Locate the cell with the specified text and output its [x, y] center coordinate. 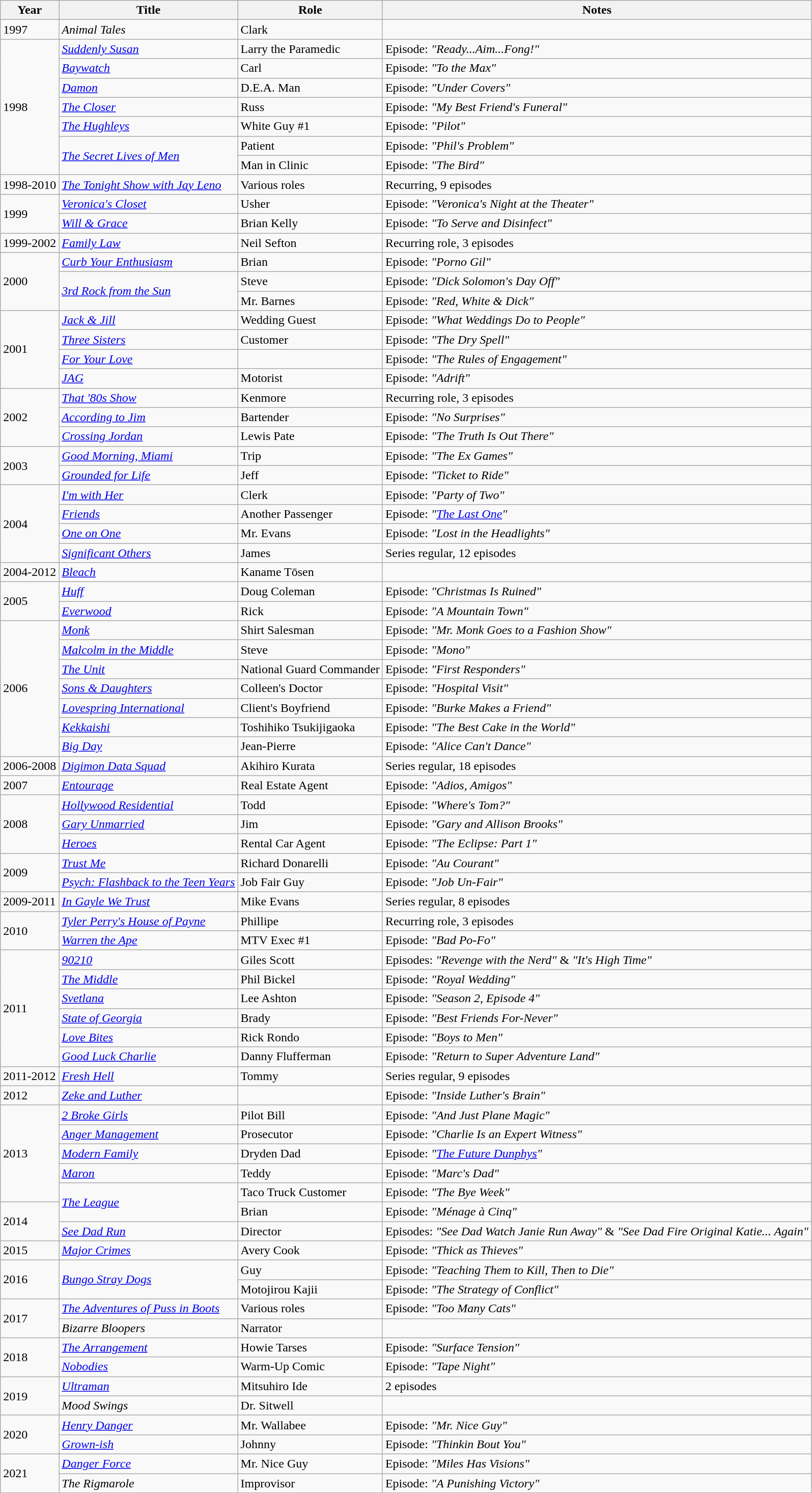
Episode: "Phil's Problem" [597, 146]
Episode: "Porno Gil" [597, 262]
Episode: "Thinkin Bout You" [597, 1444]
Mood Swings [149, 1405]
Episode: "Ready...Aim...Fong!" [597, 49]
That '80s Show [149, 398]
Clark [310, 30]
Suddenly Susan [149, 49]
2010 [30, 931]
Prosecutor [310, 1134]
Veronica's Closet [149, 204]
Episode: "Christmas Is Ruined" [597, 592]
1999-2002 [30, 243]
Episode: "The Strategy of Conflict" [597, 1289]
Episode: "Job Un-Fair" [597, 882]
Digimon Data Squad [149, 766]
Customer [310, 340]
The Adventures of Puss in Boots [149, 1309]
2002 [30, 417]
Patient [310, 146]
Lee Ashton [310, 999]
The Closer [149, 107]
Significant Others [149, 552]
James [310, 552]
Episode: "To the Max" [597, 68]
2 Broke Girls [149, 1115]
Kekkaishi [149, 727]
See Dad Run [149, 1231]
Phillipe [310, 921]
2000 [30, 282]
Pilot Bill [310, 1115]
In Gayle We Trust [149, 902]
Series regular, 9 episodes [597, 1076]
Episode: "The Dry Spell" [597, 340]
Episode: "The Bird" [597, 165]
The Unit [149, 669]
Series regular, 12 episodes [597, 552]
2009 [30, 873]
Episode: "Gary and Allison Brooks" [597, 824]
White Guy #1 [310, 126]
2004 [30, 523]
Episode: "The Eclipse: Part 1" [597, 843]
Bizarre Bloopers [149, 1328]
Episode: "Red, White & Dick" [597, 301]
Episode: "Tape Night" [597, 1367]
Episode: "Thick as Thieves" [597, 1251]
Hollywood Residential [149, 805]
Series regular, 8 episodes [597, 902]
Henry Danger [149, 1425]
Dryden Dad [310, 1153]
3rd Rock from the Sun [149, 291]
Danny Flufferman [310, 1057]
2011-2012 [30, 1076]
The Middle [149, 979]
Trip [310, 456]
Episode: "Ticket to Ride" [597, 475]
2009-2011 [30, 902]
Big Day [149, 746]
Damon [149, 88]
Bleach [149, 572]
Shirt Salesman [310, 630]
Episode: "Au Courant" [597, 863]
Anger Management [149, 1134]
MTV Exec #1 [310, 941]
Real Estate Agent [310, 785]
2006-2008 [30, 766]
Danger Force [149, 1463]
Teddy [310, 1173]
Series regular, 18 episodes [597, 766]
Phil Bickel [310, 979]
Jeff [310, 475]
Good Morning, Miami [149, 456]
Trust Me [149, 863]
Bungo Stray Dogs [149, 1280]
Svetlana [149, 999]
Job Fair Guy [310, 882]
Episode: "The Best Cake in the World" [597, 727]
Warren the Ape [149, 941]
Jim [310, 824]
The Arrangement [149, 1347]
1998 [30, 107]
Nobodies [149, 1367]
Episode: "The Future Dunphys" [597, 1153]
Rick Rondo [310, 1037]
Episode: "Marc's Dad" [597, 1173]
Mr. Wallabee [310, 1425]
Huff [149, 592]
The Rigmarole [149, 1483]
Taco Truck Customer [310, 1193]
Another Passenger [310, 514]
2008 [30, 824]
Motorist [310, 378]
Episode: "Best Friends For-Never" [597, 1018]
The Secret Lives of Men [149, 155]
For Your Love [149, 359]
Brady [310, 1018]
Todd [310, 805]
Sons & Daughters [149, 688]
Episode: "Too Many Cats" [597, 1309]
Baywatch [149, 68]
2021 [30, 1473]
According to Jim [149, 417]
1999 [30, 213]
Malcolm in the Middle [149, 650]
Episode: "Surface Tension" [597, 1347]
Episode: "A Mountain Town" [597, 611]
Episode: "Teaching Them to Kill, Then to Die" [597, 1270]
Episode: "Season 2, Episode 4" [597, 999]
2003 [30, 465]
Episode: "Hospital Visit" [597, 688]
Episode: "My Best Friend's Funeral" [597, 107]
Love Bites [149, 1037]
Major Crimes [149, 1251]
Family Law [149, 243]
Kenmore [310, 398]
Episode: "First Responders" [597, 669]
Usher [310, 204]
Episode: "The Last One" [597, 514]
Episode: "Pilot" [597, 126]
Episode: "Charlie Is an Expert Witness" [597, 1134]
Entourage [149, 785]
1997 [30, 30]
Gary Unmarried [149, 824]
Episode: "Adrift" [597, 378]
D.E.A. Man [310, 88]
Avery Cook [310, 1251]
Mitsuhiro Ide [310, 1386]
2004-2012 [30, 572]
Grown-ish [149, 1444]
Episode: "Mono" [597, 650]
Episode: "Burke Makes a Friend" [597, 708]
Year [30, 10]
Recurring, 9 episodes [597, 184]
Brian Kelly [310, 223]
2020 [30, 1434]
2 episodes [597, 1386]
Episode: "Mr. Monk Goes to a Fashion Show" [597, 630]
Giles Scott [310, 960]
Toshihiko Tsukijigaoka [310, 727]
Notes [597, 10]
Man in Clinic [310, 165]
Episodes: "Revenge with the Nerd" & "It's High Time" [597, 960]
The Hughleys [149, 126]
Episode: "Veronica's Night at the Theater" [597, 204]
Johnny [310, 1444]
Episode: "To Serve and Disinfect" [597, 223]
Client's Boyfriend [310, 708]
I'm with Her [149, 494]
Episode: "A Punishing Victory" [597, 1483]
Improvisor [310, 1483]
2018 [30, 1357]
Episode: "The Truth Is Out There" [597, 436]
Episode: "Dick Solomon's Day Off" [597, 282]
Episode: "The Bye Week" [597, 1193]
Episode: "Under Covers" [597, 88]
Episode: "Adios, Amigos" [597, 785]
Lovespring International [149, 708]
Episode: "Party of Two" [597, 494]
2019 [30, 1396]
Tommy [310, 1076]
The League [149, 1202]
2005 [30, 601]
2011 [30, 1008]
Heroes [149, 843]
Episode: "The Rules of Engagement" [597, 359]
Russ [310, 107]
Episode: "Mr. Nice Guy" [597, 1425]
Rick [310, 611]
Richard Donarelli [310, 863]
Episode: "And Just Plane Magic" [597, 1115]
Episode: "Alice Can't Dance" [597, 746]
Lewis Pate [310, 436]
Ultraman [149, 1386]
Director [310, 1231]
Episode: "The Ex Games" [597, 456]
Episode: "Where's Tom?" [597, 805]
Rental Car Agent [310, 843]
Colleen's Doctor [310, 688]
Psych: Flashback to the Teen Years [149, 882]
Episode: "Royal Wedding" [597, 979]
Mr. Nice Guy [310, 1463]
Animal Tales [149, 30]
One on One [149, 533]
Episode: "Return to Super Adventure Land" [597, 1057]
1998-2010 [30, 184]
The Tonight Show with Jay Leno [149, 184]
Friends [149, 514]
2015 [30, 1251]
Warm-Up Comic [310, 1367]
Good Luck Charlie [149, 1057]
Role [310, 10]
Bartender [310, 417]
Clerk [310, 494]
Episode: "No Surprises" [597, 417]
Narrator [310, 1328]
2006 [30, 688]
Maron [149, 1173]
Kaname Tōsen [310, 572]
JAG [149, 378]
2001 [30, 349]
Jean-Pierre [310, 746]
Grounded for Life [149, 475]
Wedding Guest [310, 320]
Howie Tarses [310, 1347]
Will & Grace [149, 223]
Crossing Jordan [149, 436]
National Guard Commander [310, 669]
90210 [149, 960]
Mr. Evans [310, 533]
Episodes: "See Dad Watch Janie Run Away" & "See Dad Fire Original Katie... Again" [597, 1231]
Episode: "Lost in the Headlights" [597, 533]
Akihiro Kurata [310, 766]
Fresh Hell [149, 1076]
Episode: "Boys to Men" [597, 1037]
Episode: "Inside Luther's Brain" [597, 1095]
Episode: "Miles Has Visions" [597, 1463]
Title [149, 10]
Guy [310, 1270]
State of Georgia [149, 1018]
Doug Coleman [310, 592]
2013 [30, 1153]
Episode: "Bad Po-Fo" [597, 941]
Episode: "Ménage à Cinq" [597, 1212]
Dr. Sitwell [310, 1405]
Tyler Perry's House of Payne [149, 921]
2012 [30, 1095]
2017 [30, 1318]
Episode: "What Weddings Do to People" [597, 320]
Motojirou Kajii [310, 1289]
Curb Your Enthusiasm [149, 262]
2007 [30, 785]
2014 [30, 1222]
Larry the Paramedic [310, 49]
Zeke and Luther [149, 1095]
Three Sisters [149, 340]
2016 [30, 1280]
Modern Family [149, 1153]
Neil Sefton [310, 243]
Everwood [149, 611]
Mike Evans [310, 902]
Carl [310, 68]
Jack & Jill [149, 320]
Monk [149, 630]
Mr. Barnes [310, 301]
